Extract the [X, Y] coordinate from the center of the cell holding the provided text.  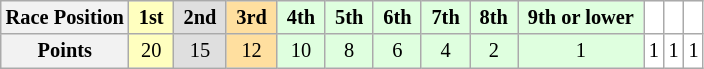
1st [152, 17]
6 [397, 51]
4th [301, 17]
9th or lower [581, 17]
20 [152, 51]
2nd [200, 17]
15 [200, 51]
12 [251, 51]
6th [397, 17]
Points [65, 51]
Race Position [65, 17]
4 [445, 51]
8 [349, 51]
5th [349, 17]
8th [494, 17]
7th [445, 17]
3rd [251, 17]
2 [494, 51]
10 [301, 51]
